Extract the (X, Y) coordinate from the center of the cell holding the provided text.  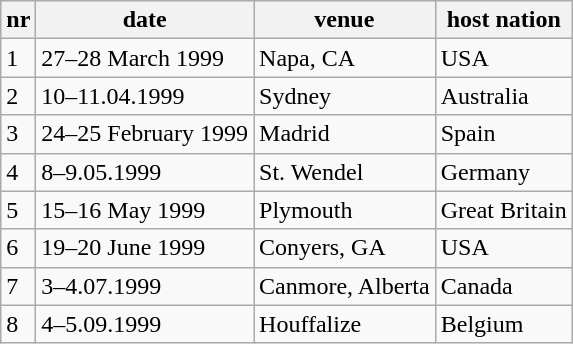
St. Wendel (345, 172)
Australia (504, 96)
15–16 May 1999 (145, 210)
7 (18, 286)
Madrid (345, 134)
Canada (504, 286)
Plymouth (345, 210)
date (145, 20)
nr (18, 20)
Canmore, Alberta (345, 286)
Conyers, GA (345, 248)
24–25 February 1999 (145, 134)
Houffalize (345, 324)
3 (18, 134)
host nation (504, 20)
Belgium (504, 324)
Spain (504, 134)
2 (18, 96)
Great Britain (504, 210)
27–28 March 1999 (145, 58)
19–20 June 1999 (145, 248)
1 (18, 58)
6 (18, 248)
8–9.05.1999 (145, 172)
5 (18, 210)
4 (18, 172)
8 (18, 324)
10–11.04.1999 (145, 96)
venue (345, 20)
Napa, CA (345, 58)
4–5.09.1999 (145, 324)
3–4.07.1999 (145, 286)
Sydney (345, 96)
Germany (504, 172)
